Capture the cell that displays the provided text and extract its [x, y] central coordinate. 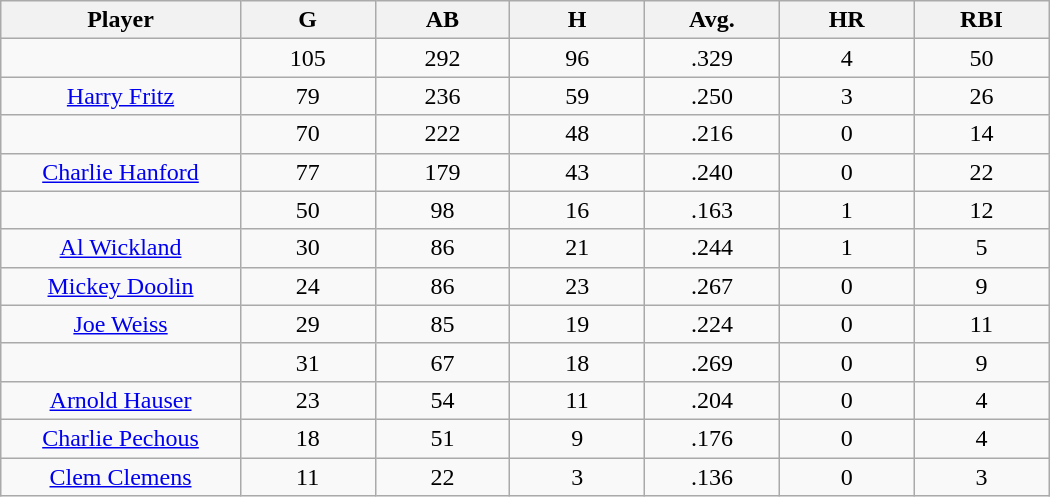
Harry Fritz [121, 96]
Joe Weiss [121, 324]
5 [982, 248]
.269 [712, 362]
.244 [712, 248]
222 [442, 134]
24 [308, 286]
85 [442, 324]
.329 [712, 58]
59 [578, 96]
54 [442, 400]
Player [121, 20]
48 [578, 134]
67 [442, 362]
.204 [712, 400]
AB [442, 20]
Charlie Hanford [121, 172]
.267 [712, 286]
.250 [712, 96]
Charlie Pechous [121, 438]
Al Wickland [121, 248]
.224 [712, 324]
HR [846, 20]
19 [578, 324]
43 [578, 172]
77 [308, 172]
179 [442, 172]
14 [982, 134]
31 [308, 362]
.163 [712, 210]
16 [578, 210]
70 [308, 134]
.216 [712, 134]
.240 [712, 172]
.176 [712, 438]
21 [578, 248]
Avg. [712, 20]
Mickey Doolin [121, 286]
51 [442, 438]
105 [308, 58]
Clem Clemens [121, 477]
29 [308, 324]
79 [308, 96]
292 [442, 58]
26 [982, 96]
236 [442, 96]
98 [442, 210]
H [578, 20]
96 [578, 58]
RBI [982, 20]
G [308, 20]
12 [982, 210]
.136 [712, 477]
30 [308, 248]
Arnold Hauser [121, 400]
